Return [x, y] of the center of cell containing provided text 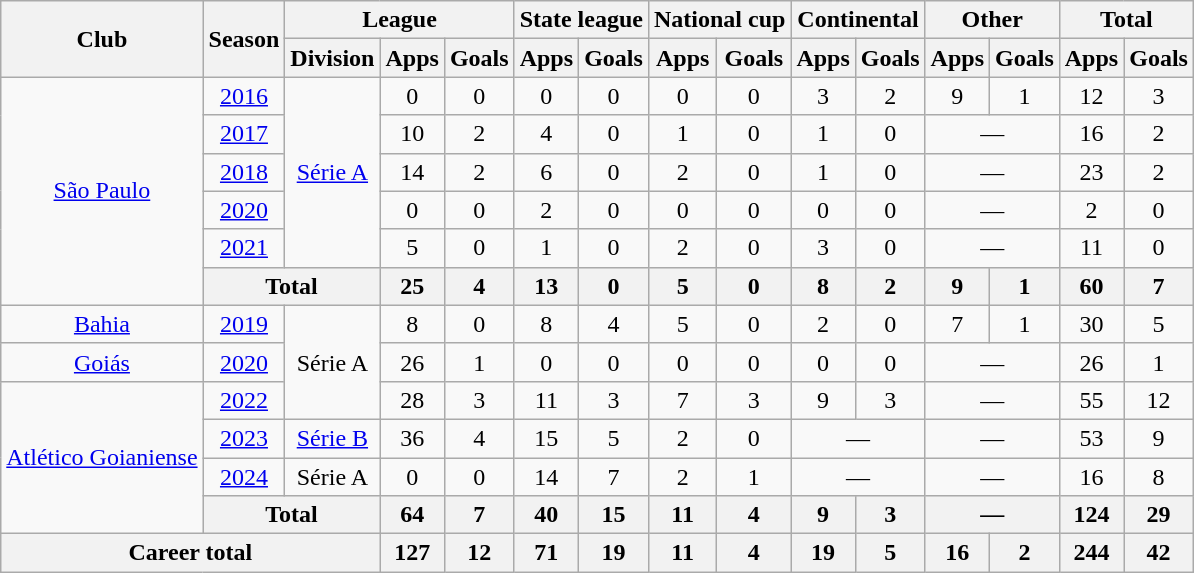
2018 [244, 172]
28 [412, 400]
Continental [858, 20]
29 [1159, 515]
Career total [190, 553]
2019 [244, 324]
National cup [719, 20]
42 [1159, 553]
40 [546, 515]
30 [1091, 324]
64 [412, 515]
Bahia [102, 324]
2024 [244, 477]
2022 [244, 400]
2016 [244, 96]
13 [546, 286]
Division [332, 58]
23 [1091, 172]
6 [546, 172]
2017 [244, 134]
55 [1091, 400]
Other [992, 20]
League [400, 20]
Club [102, 39]
2021 [244, 248]
244 [1091, 553]
127 [412, 553]
São Paulo [102, 191]
Season [244, 39]
71 [546, 553]
25 [412, 286]
Goiás [102, 362]
124 [1091, 515]
2023 [244, 438]
53 [1091, 438]
Série B [332, 438]
Atlético Goianiense [102, 457]
10 [412, 134]
State league [581, 20]
36 [412, 438]
60 [1091, 286]
